Search for the cell housing the specified text and yield its (x, y) center coordinate. 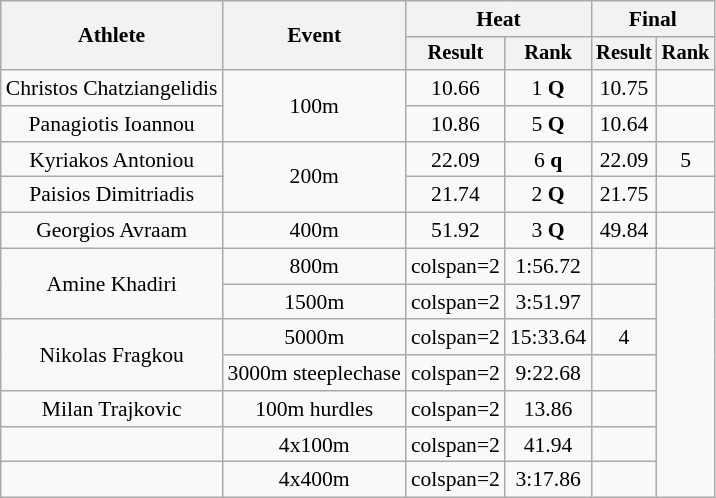
800m (314, 267)
49.84 (624, 231)
Athlete (112, 36)
Milan Trajkovic (112, 409)
4 (624, 338)
9:22.68 (548, 373)
5000m (314, 338)
Amine Khadiri (112, 284)
21.74 (456, 195)
21.75 (624, 195)
51.92 (456, 231)
1:56.72 (548, 267)
41.94 (548, 445)
5 Q (548, 124)
3 Q (548, 231)
Panagiotis Ioannou (112, 124)
Nikolas Fragkou (112, 356)
10.64 (624, 124)
400m (314, 231)
Event (314, 36)
100m hurdles (314, 409)
15:33.64 (548, 338)
4x100m (314, 445)
2 Q (548, 195)
3000m steeplechase (314, 373)
Heat (498, 19)
Kyriakos Antoniou (112, 160)
13.86 (548, 409)
5 (686, 160)
4x400m (314, 480)
10.75 (624, 88)
100m (314, 106)
Final (652, 19)
3:17.86 (548, 480)
6 q (548, 160)
3:51.97 (548, 302)
Paisios Dimitriadis (112, 195)
Christos Chatziangelidis (112, 88)
1 Q (548, 88)
10.66 (456, 88)
200m (314, 178)
Georgios Avraam (112, 231)
10.86 (456, 124)
1500m (314, 302)
